Identify which cell holds the provided text, then report its [x, y] central coordinate. 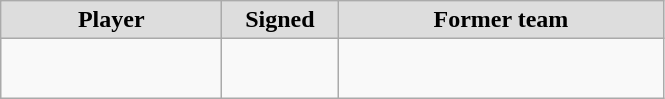
Signed [280, 20]
Former team [501, 20]
Player [112, 20]
